For the text-containing cell, return its midpoint in (X, Y) coordinate format. 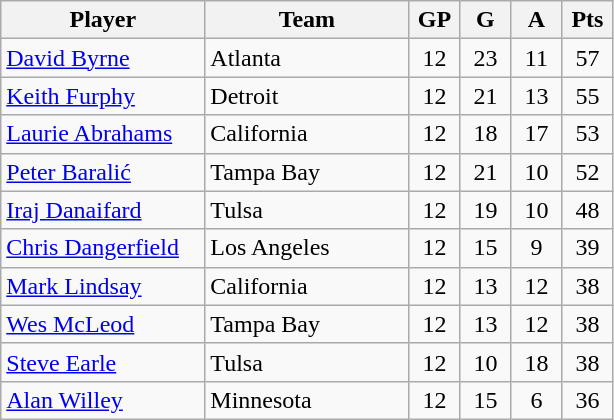
Team (307, 20)
6 (536, 400)
55 (588, 96)
Los Angeles (307, 248)
17 (536, 134)
Alan Willey (103, 400)
Mark Lindsay (103, 286)
Laurie Abrahams (103, 134)
Wes McLeod (103, 324)
23 (486, 58)
Chris Dangerfield (103, 248)
19 (486, 210)
Keith Furphy (103, 96)
52 (588, 172)
Player (103, 20)
57 (588, 58)
Pts (588, 20)
A (536, 20)
36 (588, 400)
9 (536, 248)
Steve Earle (103, 362)
G (486, 20)
48 (588, 210)
Detroit (307, 96)
11 (536, 58)
Minnesota (307, 400)
53 (588, 134)
GP (434, 20)
Atlanta (307, 58)
David Byrne (103, 58)
Iraj Danaifard (103, 210)
39 (588, 248)
Peter Baralić (103, 172)
